From the cell containing the given text, extract its center point as (x, y) coordinate. 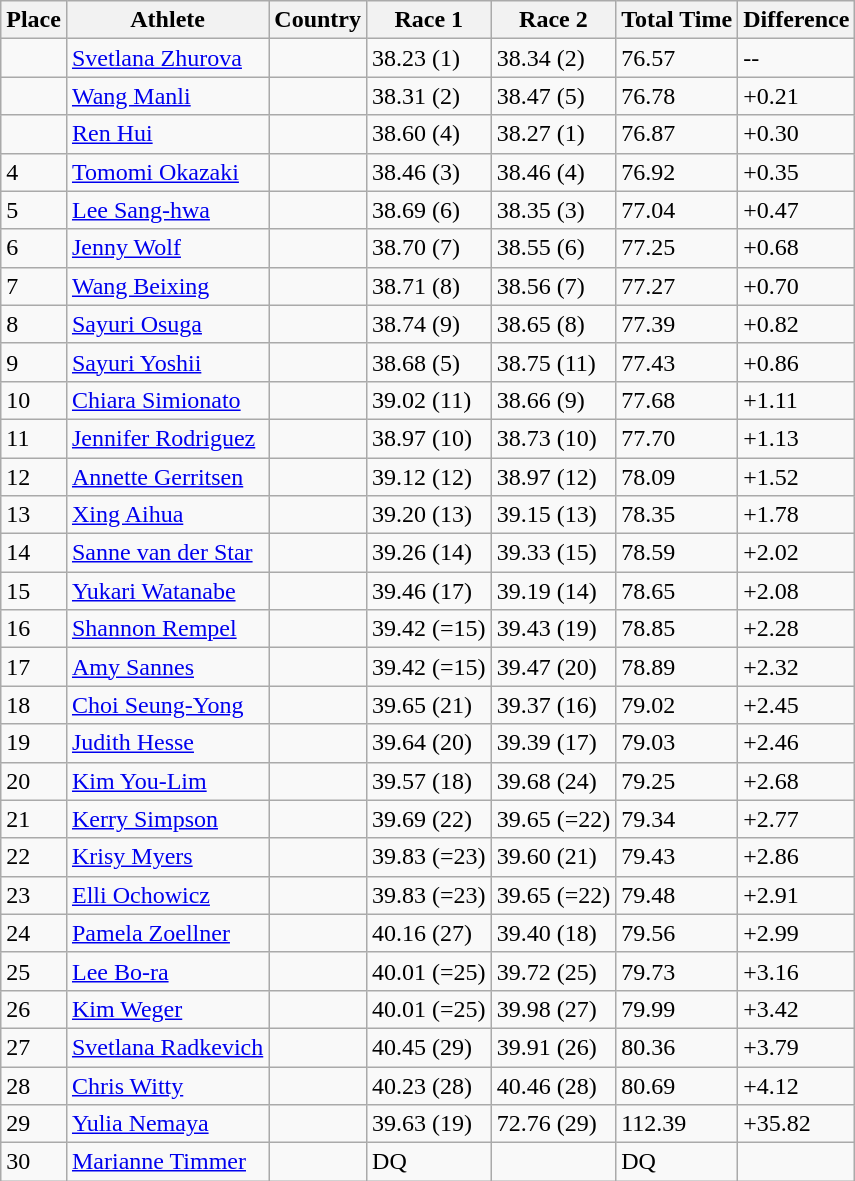
Country (318, 20)
76.57 (677, 58)
38.46 (3) (430, 172)
10 (34, 400)
+35.82 (796, 1124)
+2.77 (796, 819)
77.04 (677, 210)
+2.99 (796, 933)
25 (34, 971)
Krisy Myers (167, 857)
39.65 (21) (430, 705)
24 (34, 933)
38.34 (2) (554, 58)
+1.11 (796, 400)
39.26 (14) (430, 553)
38.97 (12) (554, 477)
39.72 (25) (554, 971)
112.39 (677, 1124)
39.46 (17) (430, 591)
77.25 (677, 248)
79.03 (677, 743)
39.64 (20) (430, 743)
8 (34, 324)
+3.79 (796, 1047)
+0.35 (796, 172)
+1.13 (796, 438)
38.60 (4) (430, 134)
16 (34, 629)
Wang Beixing (167, 286)
+1.52 (796, 477)
+2.32 (796, 667)
78.09 (677, 477)
+2.91 (796, 895)
38.66 (9) (554, 400)
+0.86 (796, 362)
38.46 (4) (554, 172)
39.33 (15) (554, 553)
Judith Hesse (167, 743)
40.23 (28) (430, 1085)
14 (34, 553)
79.73 (677, 971)
Jennifer Rodriguez (167, 438)
39.47 (20) (554, 667)
Choi Seung-Yong (167, 705)
13 (34, 515)
38.35 (3) (554, 210)
Lee Bo-ra (167, 971)
72.76 (29) (554, 1124)
39.19 (14) (554, 591)
29 (34, 1124)
39.12 (12) (430, 477)
Difference (796, 20)
78.85 (677, 629)
Kerry Simpson (167, 819)
38.73 (10) (554, 438)
39.15 (13) (554, 515)
Xing Aihua (167, 515)
40.45 (29) (430, 1047)
Sayuri Yoshii (167, 362)
-- (796, 58)
40.46 (28) (554, 1085)
+0.47 (796, 210)
12 (34, 477)
+2.28 (796, 629)
Athlete (167, 20)
20 (34, 781)
Chris Witty (167, 1085)
Amy Sannes (167, 667)
27 (34, 1047)
Pamela Zoellner (167, 933)
+0.21 (796, 96)
79.48 (677, 895)
Svetlana Zhurova (167, 58)
76.87 (677, 134)
78.35 (677, 515)
6 (34, 248)
Place (34, 20)
76.92 (677, 172)
38.27 (1) (554, 134)
38.74 (9) (430, 324)
+0.68 (796, 248)
Jenny Wolf (167, 248)
15 (34, 591)
38.55 (6) (554, 248)
Lee Sang-hwa (167, 210)
38.56 (7) (554, 286)
78.59 (677, 553)
26 (34, 1009)
23 (34, 895)
39.37 (16) (554, 705)
21 (34, 819)
77.70 (677, 438)
19 (34, 743)
39.39 (17) (554, 743)
Marianne Timmer (167, 1162)
39.43 (19) (554, 629)
39.68 (24) (554, 781)
+2.02 (796, 553)
77.27 (677, 286)
39.69 (22) (430, 819)
39.63 (19) (430, 1124)
79.34 (677, 819)
80.69 (677, 1085)
Svetlana Radkevich (167, 1047)
79.25 (677, 781)
38.70 (7) (430, 248)
77.43 (677, 362)
Annette Gerritsen (167, 477)
28 (34, 1085)
38.97 (10) (430, 438)
+4.12 (796, 1085)
79.56 (677, 933)
+2.68 (796, 781)
39.40 (18) (554, 933)
22 (34, 857)
79.99 (677, 1009)
39.57 (18) (430, 781)
Total Time (677, 20)
+2.86 (796, 857)
77.68 (677, 400)
7 (34, 286)
78.65 (677, 591)
Elli Ochowicz (167, 895)
38.31 (2) (430, 96)
38.68 (5) (430, 362)
39.02 (11) (430, 400)
Shannon Rempel (167, 629)
+0.30 (796, 134)
80.36 (677, 1047)
+0.82 (796, 324)
Ren Hui (167, 134)
38.47 (5) (554, 96)
Sanne van der Star (167, 553)
+2.46 (796, 743)
4 (34, 172)
Kim You-Lim (167, 781)
39.91 (26) (554, 1047)
Wang Manli (167, 96)
17 (34, 667)
38.71 (8) (430, 286)
79.02 (677, 705)
39.20 (13) (430, 515)
+2.45 (796, 705)
Yukari Watanabe (167, 591)
Race 2 (554, 20)
38.65 (8) (554, 324)
18 (34, 705)
+0.70 (796, 286)
+3.16 (796, 971)
39.98 (27) (554, 1009)
+2.08 (796, 591)
40.16 (27) (430, 933)
38.23 (1) (430, 58)
11 (34, 438)
+3.42 (796, 1009)
38.69 (6) (430, 210)
+1.78 (796, 515)
Tomomi Okazaki (167, 172)
78.89 (677, 667)
Chiara Simionato (167, 400)
5 (34, 210)
77.39 (677, 324)
30 (34, 1162)
Kim Weger (167, 1009)
39.60 (21) (554, 857)
38.75 (11) (554, 362)
Yulia Nemaya (167, 1124)
Race 1 (430, 20)
Sayuri Osuga (167, 324)
76.78 (677, 96)
9 (34, 362)
79.43 (677, 857)
